Scan for the cell matching the given text and deliver its (X, Y) coordinate at center. 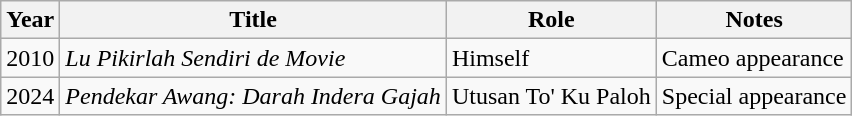
Utusan To' Ku Paloh (551, 96)
Special appearance (754, 96)
Year (30, 20)
Title (254, 20)
Notes (754, 20)
Cameo appearance (754, 58)
2024 (30, 96)
Lu Pikirlah Sendiri de Movie (254, 58)
Himself (551, 58)
2010 (30, 58)
Pendekar Awang: Darah Indera Gajah (254, 96)
Role (551, 20)
